Identify which cell holds the provided text, then report its (x, y) central coordinate. 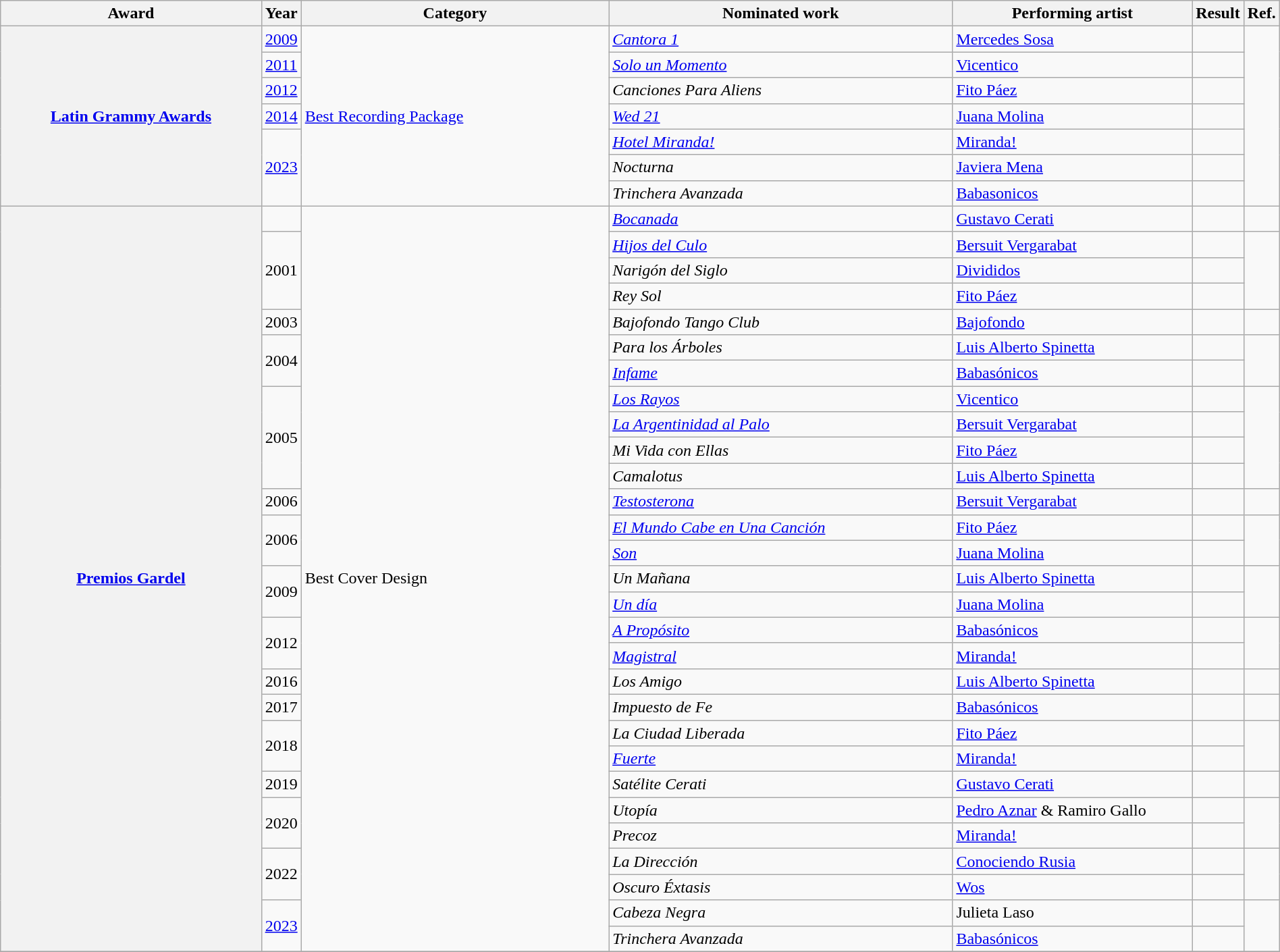
Fuerte (780, 759)
Hijos del Culo (780, 244)
Nocturna (780, 167)
Award (131, 14)
A Propósito (780, 630)
2022 (281, 874)
Precoz (780, 836)
Narigón del Siglo (780, 270)
Babasonicos (1072, 193)
2017 (281, 707)
Para los Árboles (780, 348)
Performing artist (1072, 14)
2014 (281, 116)
Best Recording Package (455, 116)
Camalotus (780, 476)
Rey Sol (780, 296)
Result (1218, 14)
Julieta Laso (1072, 913)
Bajofondo Tango Club (780, 322)
Oscuro Éxtasis (780, 887)
Mi Vida con Ellas (780, 450)
La Dirección (780, 862)
Hotel Miranda! (780, 142)
Javiera Mena (1072, 167)
Un Mañana (780, 579)
2018 (281, 745)
Son (780, 553)
Los Amigo (780, 681)
Mercedes Sosa (1072, 39)
Cantora 1 (780, 39)
Wos (1072, 887)
2011 (281, 65)
Impuesto de Fe (780, 707)
Bajofondo (1072, 322)
Best Cover Design (455, 579)
Premios Gardel (131, 579)
Satélite Cerati (780, 785)
Wed 21 (780, 116)
Divididos (1072, 270)
Utopía (780, 810)
La Argentinidad al Palo (780, 425)
Infame (780, 373)
Bocanada (780, 219)
Latin Grammy Awards (131, 116)
Solo un Momento (780, 65)
Ref. (1261, 14)
2005 (281, 438)
Canciones Para Aliens (780, 90)
Magistral (780, 656)
2016 (281, 681)
2003 (281, 322)
Category (455, 14)
Testosterona (780, 502)
Year (281, 14)
Los Rayos (780, 399)
Cabeza Negra (780, 913)
La Ciudad Liberada (780, 733)
Pedro Aznar & Ramiro Gallo (1072, 810)
2001 (281, 270)
El Mundo Cabe en Una Canción (780, 527)
2004 (281, 361)
Un día (780, 604)
2020 (281, 823)
Conociendo Rusia (1072, 862)
Nominated work (780, 14)
2019 (281, 785)
